Identify which cell holds the provided text, then report its (x, y) central coordinate. 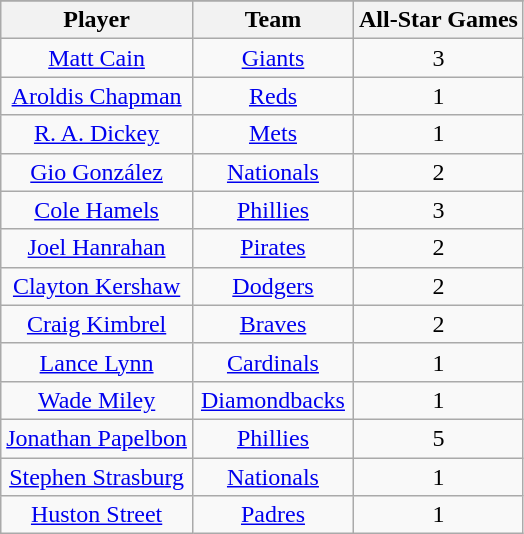
Huston Street (97, 515)
R. A. Dickey (97, 134)
Clayton Kershaw (97, 286)
Jonathan Papelbon (97, 438)
Stephen Strasburg (97, 477)
Diamondbacks (272, 400)
Mets (272, 134)
Giants (272, 58)
Cardinals (272, 362)
Braves (272, 324)
Aroldis Chapman (97, 96)
Pirates (272, 248)
Wade Miley (97, 400)
Joel Hanrahan (97, 248)
Gio González (97, 172)
5 (439, 438)
Team (272, 20)
Reds (272, 96)
Dodgers (272, 286)
Player (97, 20)
Cole Hamels (97, 210)
All-Star Games (439, 20)
Craig Kimbrel (97, 324)
Lance Lynn (97, 362)
Matt Cain (97, 58)
Padres (272, 515)
